For the text-containing cell, return its midpoint in (x, y) coordinate format. 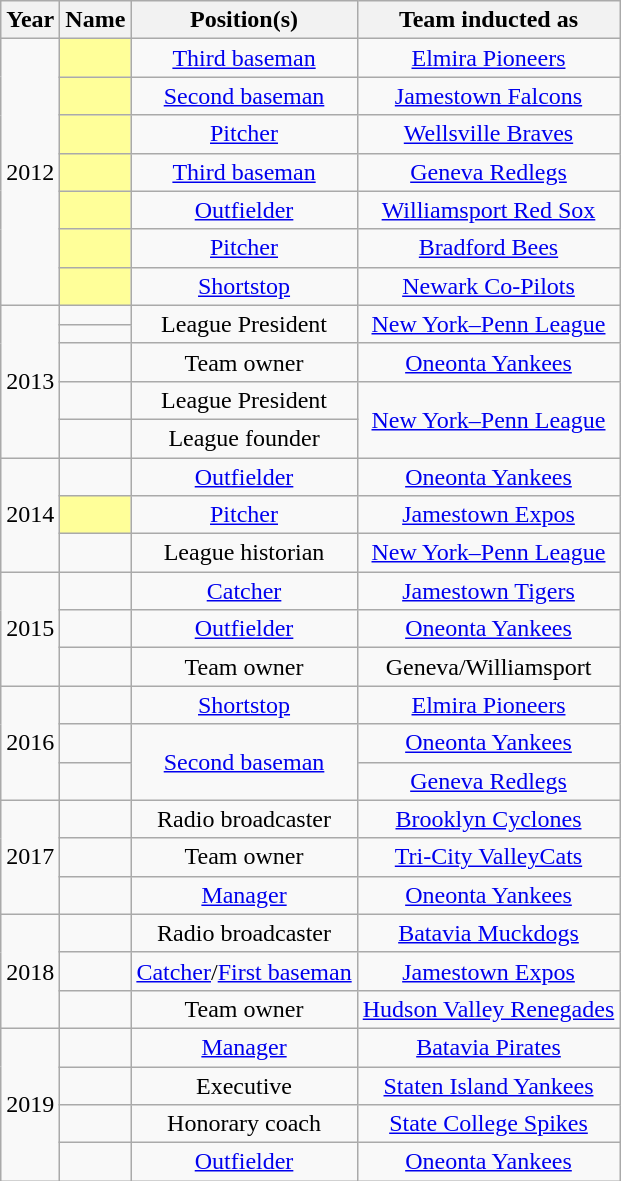
Catcher (244, 591)
2012 (30, 172)
2014 (30, 515)
Geneva/Williamsport (488, 667)
Jamestown Falcons (488, 96)
Bradford Bees (488, 248)
Catcher/First baseman (244, 971)
Batavia Muckdogs (488, 933)
Position(s) (244, 20)
League founder (244, 438)
State College Spikes (488, 1124)
Executive (244, 1085)
Brooklyn Cyclones (488, 819)
Williamsport Red Sox (488, 210)
2013 (30, 381)
2015 (30, 629)
Staten Island Yankees (488, 1085)
Wellsville Braves (488, 134)
Year (30, 20)
2019 (30, 1104)
Hudson Valley Renegades (488, 1009)
2017 (30, 857)
Name (96, 20)
Honorary coach (244, 1124)
League historian (244, 553)
Newark Co-Pilots (488, 286)
Team inducted as (488, 20)
2018 (30, 971)
2016 (30, 743)
Jamestown Tigers (488, 591)
Tri-City ValleyCats (488, 857)
Batavia Pirates (488, 1047)
